Output the [X, Y] coordinate of the center of the cell containing the given text.  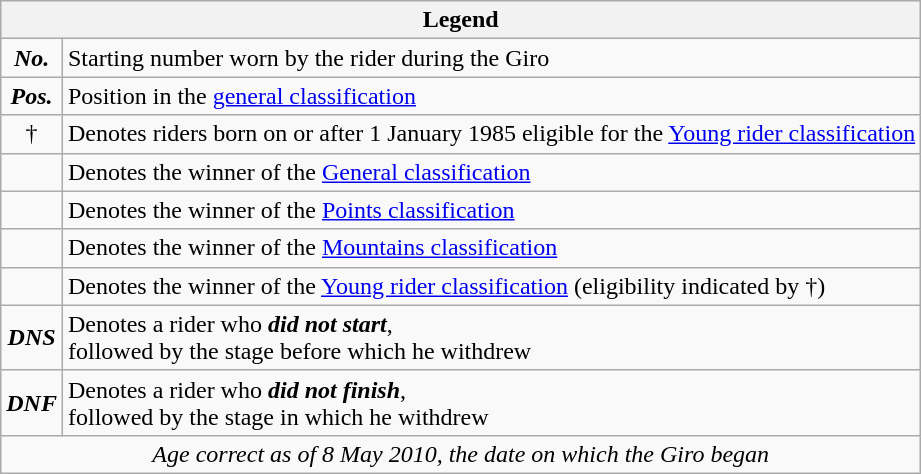
Denotes riders born on or after 1 January 1985 eligible for the Young rider classification [491, 134]
Denotes a rider who did not start,followed by the stage before which he withdrew [491, 338]
Denotes the winner of the Young rider classification (eligibility indicated by †) [491, 286]
Starting number worn by the rider during the Giro [491, 58]
Denotes a rider who did not finish,followed by the stage in which he withdrew [491, 402]
Position in the general classification [491, 96]
Age correct as of 8 May 2010, the date on which the Giro began [461, 454]
Denotes the winner of the General classification [491, 172]
Pos. [32, 96]
† [32, 134]
No. [32, 58]
DNF [32, 402]
Legend [461, 20]
Denotes the winner of the Points classification [491, 210]
Denotes the winner of the Mountains classification [491, 248]
DNS [32, 338]
